Scan for the cell matching the given text and deliver its (X, Y) coordinate at center. 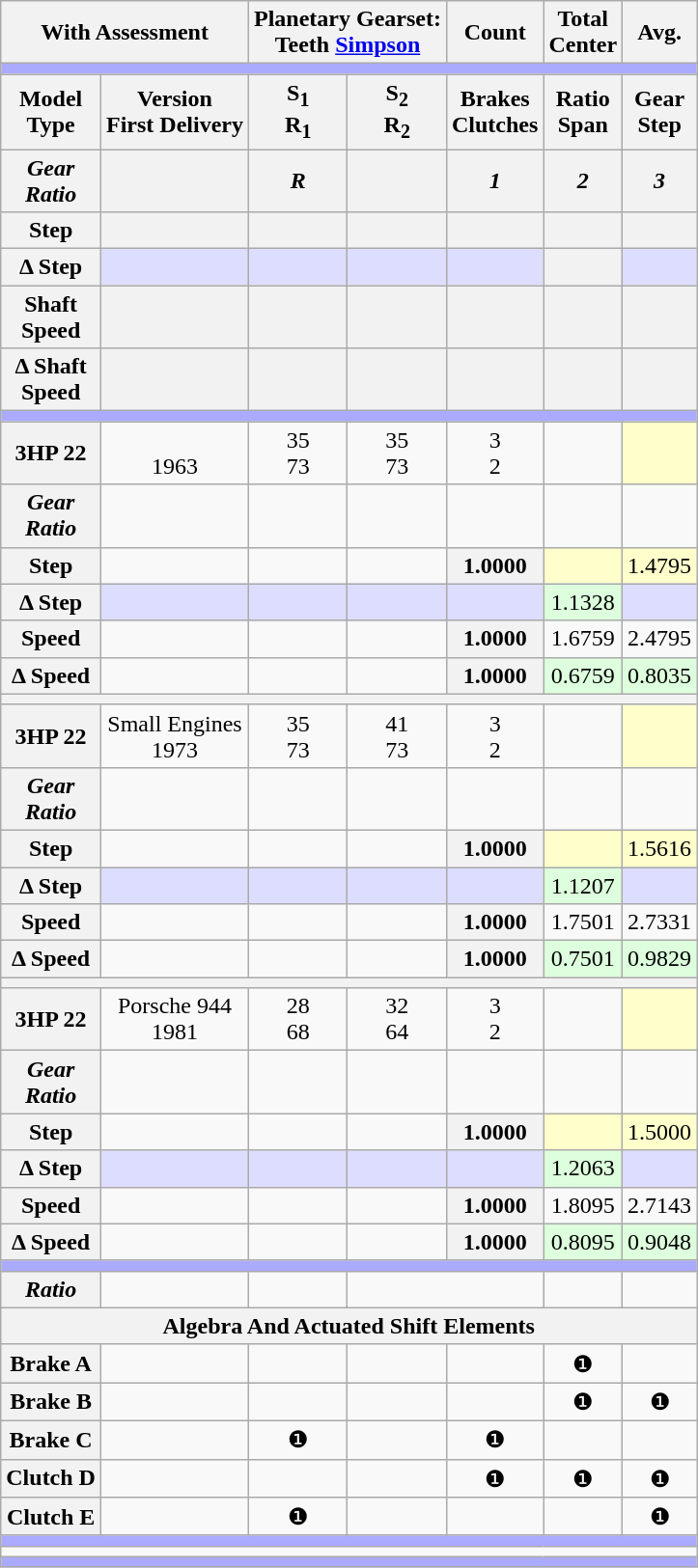
1.5000 (660, 1132)
VersionFirst Delivery (174, 112)
2 (583, 179)
S2R2 (397, 112)
Brake A (51, 1363)
0.7501 (583, 959)
1.1328 (583, 602)
0.6759 (583, 675)
Avg. (660, 33)
3 (660, 179)
ModelType (51, 112)
4173 (397, 735)
RatioSpan (583, 112)
1.6759 (583, 639)
0.8095 (583, 1242)
BrakesClutches (494, 112)
GearStep (660, 112)
1.5616 (660, 848)
2.7331 (660, 922)
1.8095 (583, 1205)
0.9048 (660, 1242)
1 (494, 179)
1.2063 (583, 1169)
S1R1 (297, 112)
Clutch E (51, 1517)
Planetary Gearset:Teeth Simpson (348, 33)
2.4795 (660, 639)
TotalCenter (583, 33)
Porsche 9441981 (174, 1019)
Ratio (51, 1289)
2.7143 (660, 1205)
Clutch D (51, 1478)
Δ ShaftSpeed (51, 380)
2868 (297, 1019)
Algebra And Actuated Shift Elements (349, 1326)
Brake B (51, 1402)
ShaftSpeed (51, 316)
Count (494, 33)
Small Engines1973 (174, 735)
1963 (174, 454)
Brake C (51, 1440)
1.1207 (583, 885)
With Assessment (126, 33)
3264 (397, 1019)
1.7501 (583, 922)
R (297, 179)
0.8035 (660, 675)
1.4795 (660, 565)
0.9829 (660, 959)
